Capture the cell that displays the provided text and extract its [X, Y] central coordinate. 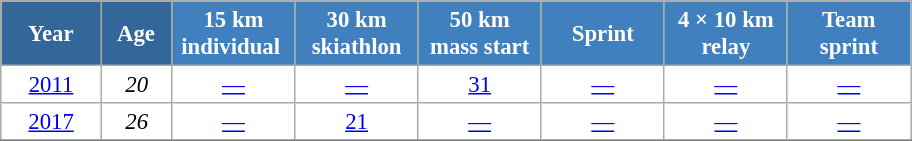
21 [356, 122]
50 km mass start [480, 34]
20 [136, 85]
Sprint [602, 34]
15 km individual [234, 34]
30 km skiathlon [356, 34]
26 [136, 122]
2017 [52, 122]
Year [52, 34]
31 [480, 85]
Age [136, 34]
Team sprint [848, 34]
2011 [52, 85]
4 × 10 km relay [726, 34]
